Scan for the cell matching the given text and deliver its (x, y) coordinate at center. 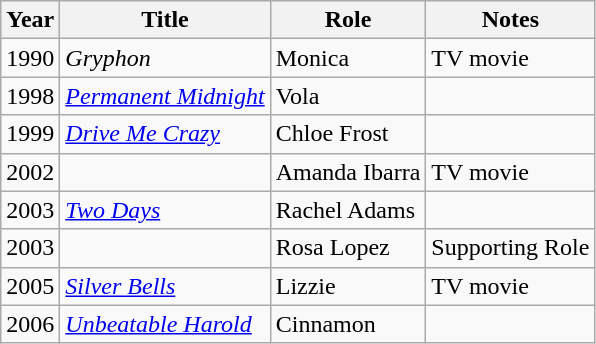
Supporting Role (510, 248)
Title (165, 20)
Rosa Lopez (348, 248)
Role (348, 20)
Rachel Adams (348, 210)
Cinnamon (348, 324)
Monica (348, 58)
2006 (30, 324)
1990 (30, 58)
Lizzie (348, 286)
Vola (348, 96)
Amanda Ibarra (348, 172)
1999 (30, 134)
Silver Bells (165, 286)
2002 (30, 172)
1998 (30, 96)
Permanent Midnight (165, 96)
Two Days (165, 210)
2005 (30, 286)
Chloe Frost (348, 134)
Gryphon (165, 58)
Notes (510, 20)
Year (30, 20)
Unbeatable Harold (165, 324)
Drive Me Crazy (165, 134)
